Determine the (X, Y) coordinate at the center of the cell enclosing the given text.  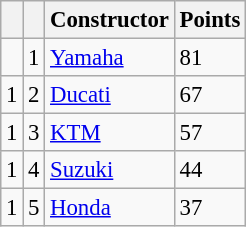
Honda (110, 208)
37 (210, 208)
67 (210, 95)
KTM (110, 133)
Constructor (110, 20)
Points (210, 20)
2 (34, 95)
Yamaha (110, 58)
3 (34, 133)
Ducati (110, 95)
4 (34, 170)
44 (210, 170)
Suzuki (110, 170)
5 (34, 208)
57 (210, 133)
81 (210, 58)
